Scan for the cell matching the given text and deliver its [x, y] coordinate at center. 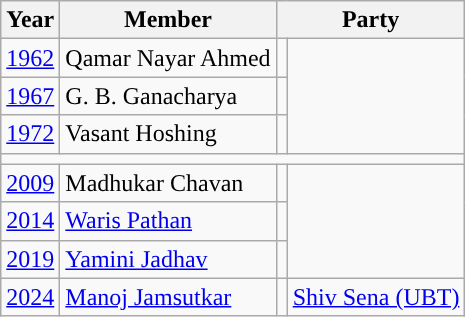
Year [30, 20]
Vasant Hoshing [168, 134]
2009 [30, 183]
1967 [30, 96]
Yamini Jadhav [168, 259]
1972 [30, 134]
Shiv Sena (UBT) [376, 297]
Qamar Nayar Ahmed [168, 58]
Manoj Jamsutkar [168, 297]
Madhukar Chavan [168, 183]
2024 [30, 297]
Member [168, 20]
G. B. Ganacharya [168, 96]
1962 [30, 58]
Waris Pathan [168, 221]
2014 [30, 221]
2019 [30, 259]
Party [370, 20]
